Return [x, y] of the center of cell containing provided text 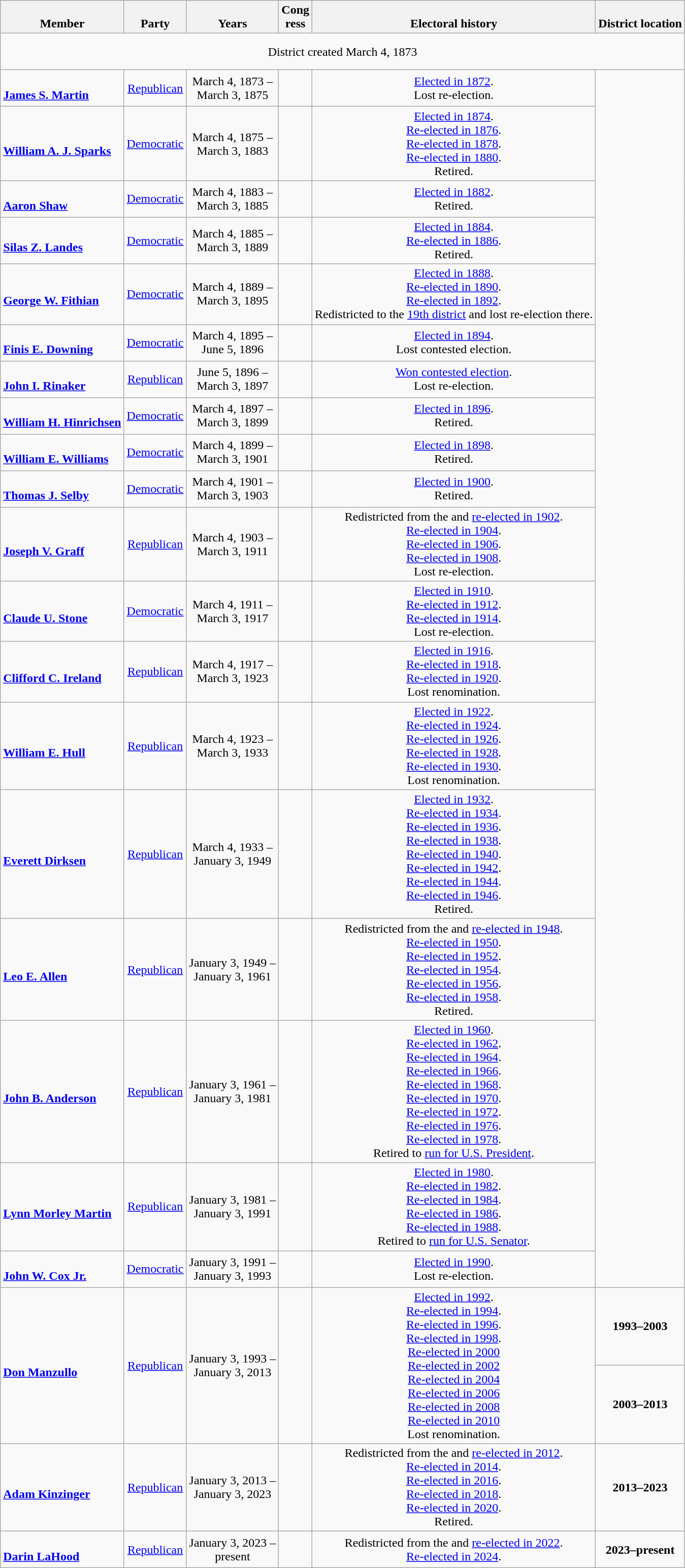
January 3, 2023 –present [233, 1550]
Party [155, 17]
March 4, 1885 –March 3, 1889 [233, 241]
March 4, 1873 –March 3, 1875 [233, 88]
William A. J. Sparks [62, 144]
Redistricted from the and re-elected in 1948.Re-elected in 1950.Re-elected in 1952.Re-elected in 1954.Re-elected in 1956.Re-elected in 1958.Retired. [454, 969]
Elected in 1874.Re-elected in 1876.Re-elected in 1878.Re-elected in 1880.Retired. [454, 144]
Congress [296, 17]
June 5, 1896 –March 3, 1897 [233, 379]
Elected in 1882.Retired. [454, 199]
Darin LaHood [62, 1550]
March 4, 1903 –March 3, 1911 [233, 544]
Won contested election.Lost re-election. [454, 379]
2003–2013 [640, 1405]
Elected in 1916.Re-elected in 1918.Re-elected in 1920.Lost renomination. [454, 672]
Elected in 1910.Re-elected in 1912.Re-elected in 1914.Lost re-election. [454, 611]
March 4, 1895 –June 5, 1896 [233, 343]
March 4, 1875 –March 3, 1883 [233, 144]
Elected in 1888.Re-elected in 1890.Re-elected in 1892.Redistricted to the 19th district and lost re-election there. [454, 294]
Claude U. Stone [62, 611]
William E. Hull [62, 746]
March 4, 1933 –January 3, 1949 [233, 854]
Elected in 1884.Re-elected in 1886. Retired. [454, 241]
March 4, 1899 –March 3, 1901 [233, 452]
Member [62, 17]
Elected in 1896.Retired. [454, 416]
Clifford C. Ireland [62, 672]
Electoral history [454, 17]
January 3, 1991 –January 3, 1993 [233, 1269]
John W. Cox Jr. [62, 1269]
March 4, 1917 –March 3, 1923 [233, 672]
Redistricted from the and re-elected in 2012.Re-elected in 2014.Re-elected in 2016.Re-elected in 2018.Re-elected in 2020.Retired. [454, 1488]
January 3, 1949 –January 3, 1961 [233, 969]
Finis E. Downing [62, 343]
District created March 4, 1873 [343, 52]
Elected in 1990.Lost re-election. [454, 1269]
Years [233, 17]
March 4, 1889 –March 3, 1895 [233, 294]
Leo E. Allen [62, 969]
James S. Martin [62, 88]
Elected in 1900.Retired. [454, 489]
Elected in 1872.Lost re-election. [454, 88]
Joseph V. Graff [62, 544]
Elected in 1894.Lost contested election. [454, 343]
George W. Fithian [62, 294]
William E. Williams [62, 452]
Elected in 1922.Re-elected in 1924.Re-elected in 1926.Re-elected in 1928.Re-elected in 1930.Lost renomination. [454, 746]
Redistricted from the and re-elected in 1902.Re-elected in 1904.Re-elected in 1906.Re-elected in 1908.Lost re-election. [454, 544]
Don Manzullo [62, 1365]
Everett Dirksen [62, 854]
Aaron Shaw [62, 199]
Thomas J. Selby [62, 489]
January 3, 1981 –January 3, 1991 [233, 1207]
Lynn Morley Martin [62, 1207]
March 4, 1911 –March 3, 1917 [233, 611]
March 4, 1883 –March 3, 1885 [233, 199]
March 4, 1897 –March 3, 1899 [233, 416]
2023–present [640, 1550]
Silas Z. Landes [62, 241]
March 4, 1901 –March 3, 1903 [233, 489]
2013–2023 [640, 1488]
Elected in 1980.Re-elected in 1982.Re-elected in 1984.Re-elected in 1986.Re-elected in 1988.Retired to run for U.S. Senator. [454, 1207]
District location [640, 17]
Elected in 1898.Retired. [454, 452]
William H. Hinrichsen [62, 416]
1993–2003 [640, 1326]
March 4, 1923 –March 3, 1933 [233, 746]
January 3, 1993 –January 3, 2013 [233, 1365]
John I. Rinaker [62, 379]
Adam Kinzinger [62, 1488]
Redistricted from the and re-elected in 2022.Re-elected in 2024. [454, 1550]
January 3, 1961 –January 3, 1981 [233, 1091]
John B. Anderson [62, 1091]
January 3, 2013 –January 3, 2023 [233, 1488]
